Pinpoint the cell where the given text exists, returning its [x, y] midpoint coordinate. 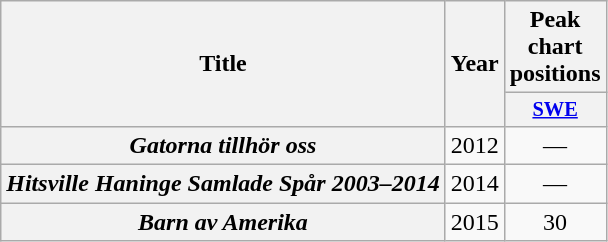
2014 [474, 184]
2012 [474, 145]
SWE [555, 110]
Gatorna tillhör oss [223, 145]
Year [474, 64]
Title [223, 64]
Barn av Amerika [223, 222]
2015 [474, 222]
30 [555, 222]
Peak chart positions [555, 47]
Hitsville Haninge Samlade Spår 2003–2014 [223, 184]
